Search for the cell housing the specified text and yield its (X, Y) center coordinate. 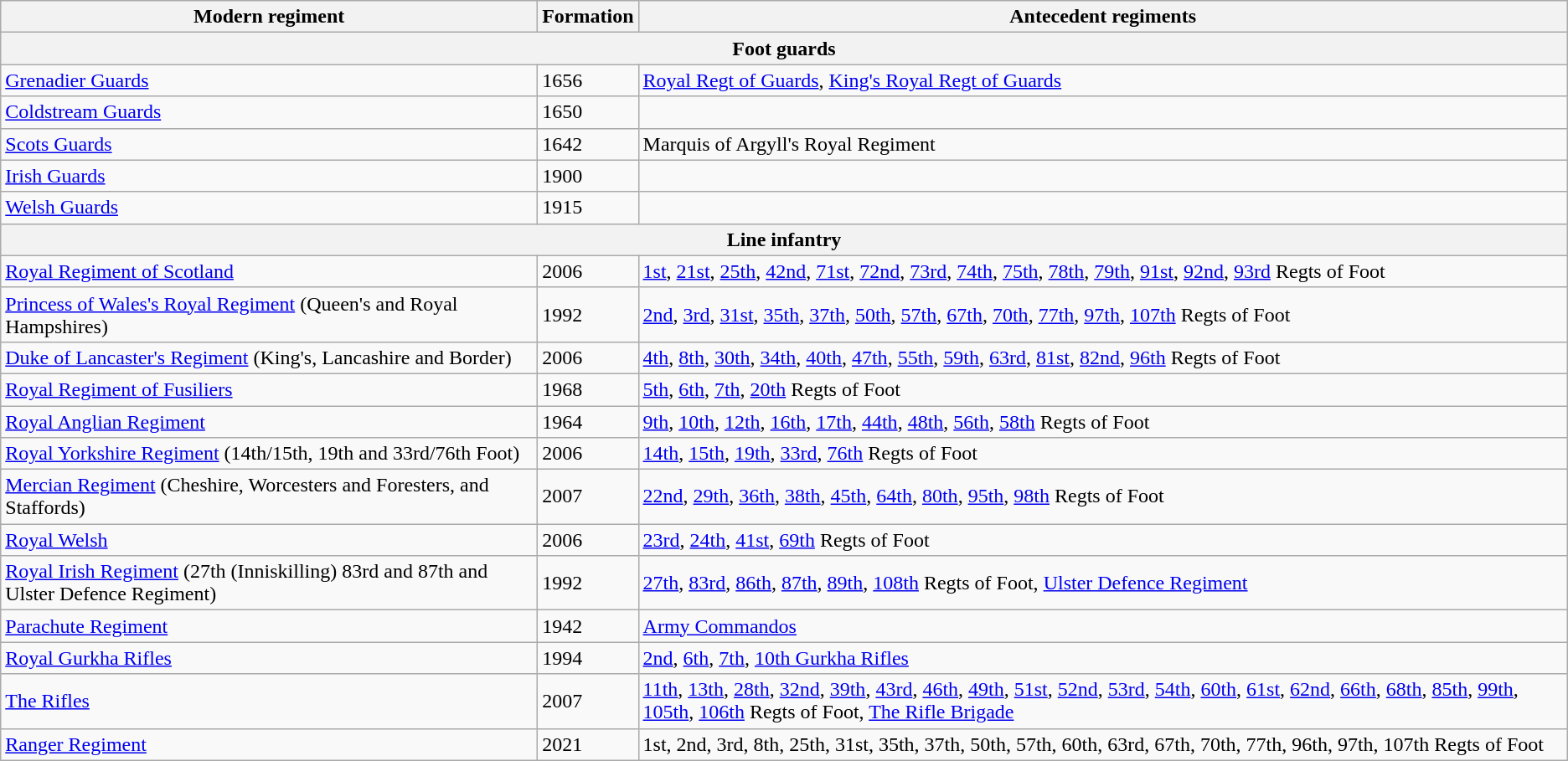
22nd, 29th, 36th, 38th, 45th, 64th, 80th, 95th, 98th Regts of Foot (1102, 497)
2021 (588, 744)
1915 (588, 208)
1642 (588, 144)
Modern regiment (270, 17)
Ranger Regiment (270, 744)
Royal Gurkha Rifles (270, 658)
1656 (588, 80)
Royal Welsh (270, 540)
2nd, 3rd, 31st, 35th, 37th, 50th, 57th, 67th, 70th, 77th, 97th, 107th Regts of Foot (1102, 315)
Royal Irish Regiment (27th (Inniskilling) 83rd and 87th and Ulster Defence Regiment) (270, 583)
Irish Guards (270, 176)
Line infantry (784, 239)
1650 (588, 112)
Scots Guards (270, 144)
Army Commandos (1102, 626)
1964 (588, 421)
Royal Regiment of Scotland (270, 271)
Marquis of Argyll's Royal Regiment (1102, 144)
27th, 83rd, 86th, 87th, 89th, 108th Regts of Foot, Ulster Defence Regiment (1102, 583)
Grenadier Guards (270, 80)
1st, 21st, 25th, 42nd, 71st, 72nd, 73rd, 74th, 75th, 78th, 79th, 91st, 92nd, 93rd Regts of Foot (1102, 271)
Royal Regiment of Fusiliers (270, 389)
The Rifles (270, 702)
9th, 10th, 12th, 16th, 17th, 44th, 48th, 56th, 58th Regts of Foot (1102, 421)
1st, 2nd, 3rd, 8th, 25th, 31st, 35th, 37th, 50th, 57th, 60th, 63rd, 67th, 70th, 77th, 96th, 97th, 107th Regts of Foot (1102, 744)
14th, 15th, 19th, 33rd, 76th Regts of Foot (1102, 454)
5th, 6th, 7th, 20th Regts of Foot (1102, 389)
Foot guards (784, 49)
Royal Regt of Guards, King's Royal Regt of Guards (1102, 80)
1968 (588, 389)
Coldstream Guards (270, 112)
1900 (588, 176)
Royal Yorkshire Regiment (14th/15th, 19th and 33rd/76th Foot) (270, 454)
Formation (588, 17)
Duke of Lancaster's Regiment (King's, Lancashire and Border) (270, 357)
Parachute Regiment (270, 626)
4th, 8th, 30th, 34th, 40th, 47th, 55th, 59th, 63rd, 81st, 82nd, 96th Regts of Foot (1102, 357)
Princess of Wales's Royal Regiment (Queen's and Royal Hampshires) (270, 315)
1942 (588, 626)
Royal Anglian Regiment (270, 421)
23rd, 24th, 41st, 69th Regts of Foot (1102, 540)
Mercian Regiment (Cheshire, Worcesters and Foresters, and Staffords) (270, 497)
Welsh Guards (270, 208)
2nd, 6th, 7th, 10th Gurkha Rifles (1102, 658)
Antecedent regiments (1102, 17)
1994 (588, 658)
